Search for the cell housing the specified text and yield its [x, y] center coordinate. 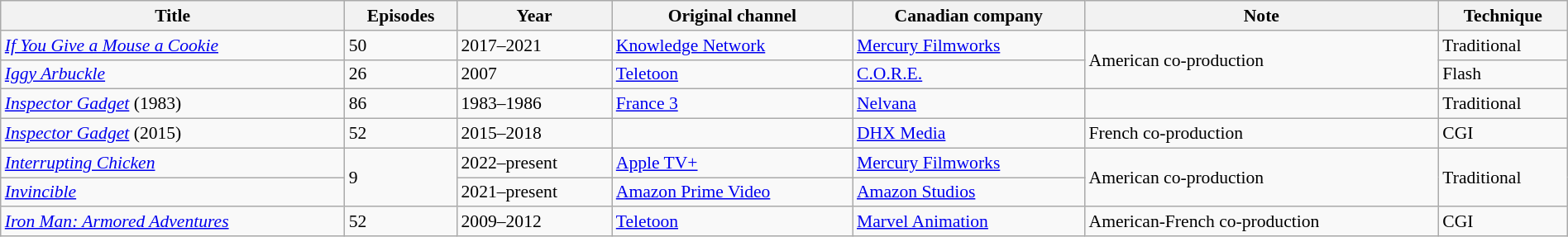
Iggy Arbuckle [173, 74]
Amazon Prime Video [733, 192]
2021–present [534, 192]
2009–2012 [534, 222]
Invincible [173, 192]
C.O.R.E. [969, 74]
Inspector Gadget (1983) [173, 104]
Amazon Studios [969, 192]
Apple TV+ [733, 163]
2007 [534, 74]
France 3 [733, 104]
2017–2021 [534, 45]
86 [401, 104]
Inspector Gadget (2015) [173, 134]
Episodes [401, 16]
Marvel Animation [969, 222]
Interrupting Chicken [173, 163]
26 [401, 74]
2015–2018 [534, 134]
9 [401, 177]
Flash [1503, 74]
Technique [1503, 16]
DHX Media [969, 134]
Knowledge Network [733, 45]
1983–1986 [534, 104]
American-French co-production [1262, 222]
Canadian company [969, 16]
Original channel [733, 16]
Iron Man: Armored Adventures [173, 222]
Nelvana [969, 104]
French co-production [1262, 134]
Title [173, 16]
2022–present [534, 163]
If You Give a Mouse a Cookie [173, 45]
50 [401, 45]
Year [534, 16]
Note [1262, 16]
